Output the (X, Y) coordinate of the center of the cell containing the given text.  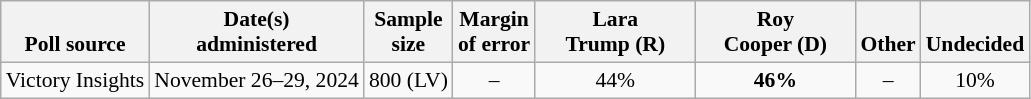
Date(s)administered (256, 32)
November 26–29, 2024 (256, 80)
RoyCooper (D) (775, 32)
800 (LV) (408, 80)
10% (975, 80)
46% (775, 80)
Marginof error (494, 32)
LaraTrump (R) (615, 32)
Samplesize (408, 32)
Poll source (76, 32)
Other (888, 32)
Victory Insights (76, 80)
Undecided (975, 32)
44% (615, 80)
